Find where the given text appears and provide that cell's center as (X, Y) coordinate. 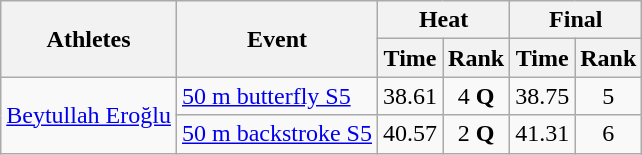
Event (276, 39)
38.75 (542, 96)
6 (608, 134)
Beytullah Eroğlu (89, 115)
40.57 (410, 134)
41.31 (542, 134)
2 Q (476, 134)
Athletes (89, 39)
Heat (444, 20)
Final (576, 20)
50 m butterfly S5 (276, 96)
38.61 (410, 96)
4 Q (476, 96)
50 m backstroke S5 (276, 134)
5 (608, 96)
